Provide the (x, y) coordinate of the cell's center where the given text is located.  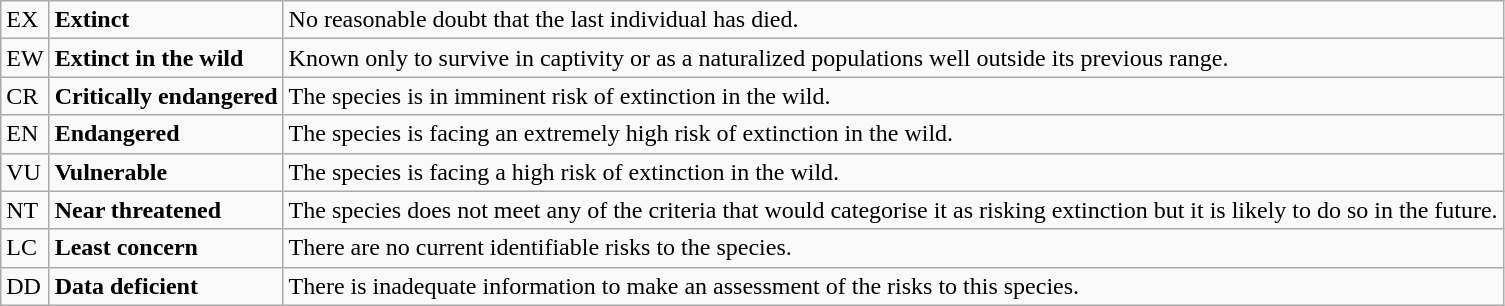
There are no current identifiable risks to the species. (893, 248)
Least concern (166, 248)
The species does not meet any of the criteria that would categorise it as risking extinction but it is likely to do so in the future. (893, 210)
NT (25, 210)
Critically endangered (166, 96)
EX (25, 20)
No reasonable doubt that the last individual has died. (893, 20)
Known only to survive in captivity or as a naturalized populations well outside its previous range. (893, 58)
Extinct in the wild (166, 58)
LC (25, 248)
EW (25, 58)
Data deficient (166, 286)
DD (25, 286)
There is inadequate information to make an assessment of the risks to this species. (893, 286)
The species is in imminent risk of extinction in the wild. (893, 96)
VU (25, 172)
The species is facing an extremely high risk of extinction in the wild. (893, 134)
The species is facing a high risk of extinction in the wild. (893, 172)
Extinct (166, 20)
CR (25, 96)
Endangered (166, 134)
EN (25, 134)
Near threatened (166, 210)
Vulnerable (166, 172)
